From the cell containing the given text, extract its center point as (X, Y) coordinate. 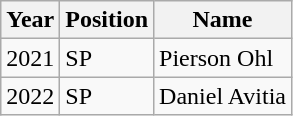
2022 (30, 96)
Year (30, 20)
Position (107, 20)
2021 (30, 58)
Name (223, 20)
Daniel Avitia (223, 96)
Pierson Ohl (223, 58)
